Output the (x, y) coordinate of the center of the cell containing the given text.  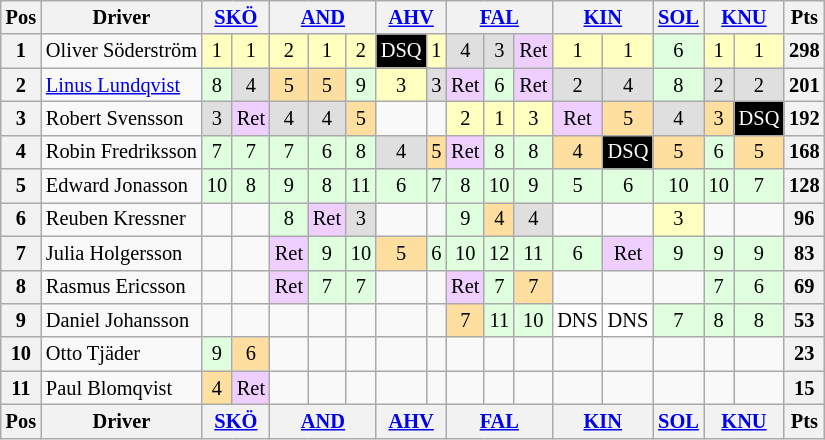
53 (804, 320)
23 (804, 354)
Daniel Johansson (122, 320)
Otto Tjäder (122, 354)
Paul Blomqvist (122, 388)
Reuben Kressner (122, 219)
Oliver Söderström (122, 51)
83 (804, 253)
298 (804, 51)
Robert Svensson (122, 118)
128 (804, 186)
96 (804, 219)
168 (804, 152)
Julia Holgersson (122, 253)
Rasmus Ericsson (122, 287)
192 (804, 118)
15 (804, 388)
Edward Jonasson (122, 186)
Robin Fredriksson (122, 152)
12 (499, 253)
Linus Lundqvist (122, 85)
69 (804, 287)
201 (804, 85)
